Return the (x, y) coordinate for the center point of the cell that contains the specified text.  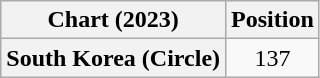
South Korea (Circle) (114, 58)
Chart (2023) (114, 20)
Position (273, 20)
137 (273, 58)
